For the text-containing cell, return its midpoint in [X, Y] coordinate format. 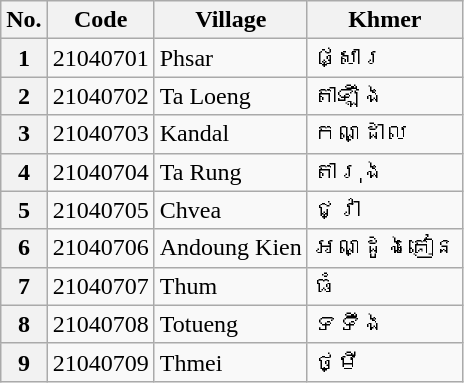
5 [24, 210]
Totueng [230, 324]
21040703 [100, 134]
ទទឹង [384, 324]
ធំ [384, 286]
21040707 [100, 286]
7 [24, 286]
កណ្ដាល [384, 134]
21040705 [100, 210]
21040701 [100, 58]
Ta Rung [230, 172]
21040709 [100, 362]
2 [24, 96]
21040704 [100, 172]
Kandal [230, 134]
ផ្សារ [384, 58]
Ta Loeng [230, 96]
Village [230, 20]
Code [100, 20]
21040706 [100, 248]
ថ្មី [384, 362]
8 [24, 324]
តារុង [384, 172]
21040702 [100, 96]
3 [24, 134]
9 [24, 362]
Phsar [230, 58]
អណ្ដូងគៀន [384, 248]
6 [24, 248]
No. [24, 20]
4 [24, 172]
21040708 [100, 324]
Khmer [384, 20]
ជ្វា [384, 210]
Thmei [230, 362]
Thum [230, 286]
Chvea [230, 210]
Andoung Kien [230, 248]
1 [24, 58]
តាឡឹង [384, 96]
